For the text-containing cell, return its midpoint in (x, y) coordinate format. 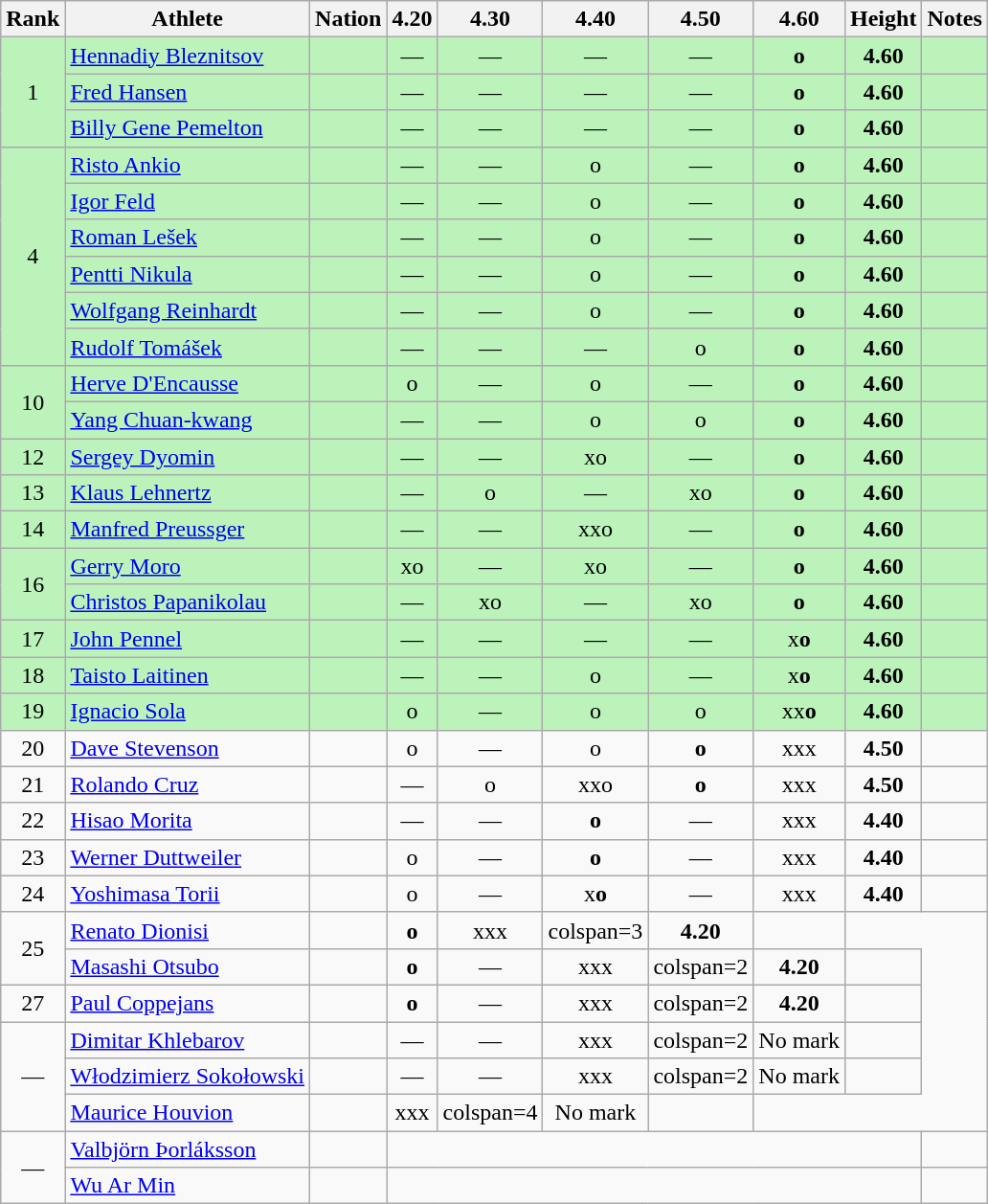
Christos Papanikolau (188, 602)
16 (33, 584)
21 (33, 784)
14 (33, 530)
Hennadiy Bleznitsov (188, 56)
Notes (954, 19)
Wu Ar Min (188, 1186)
Manfred Preussger (188, 530)
12 (33, 457)
colspan=3 (595, 930)
19 (33, 712)
4.30 (490, 19)
Renato Dionisi (188, 930)
Ignacio Sola (188, 712)
Hisao Morita (188, 821)
Risto Ankio (188, 165)
colspan=4 (490, 1113)
Pentti Nikula (188, 274)
Valbjörn Þorláksson (188, 1149)
Maurice Houvion (188, 1113)
Igor Feld (188, 201)
Rolando Cruz (188, 784)
Masashi Otsubo (188, 966)
Dimitar Khlebarov (188, 1039)
17 (33, 639)
20 (33, 748)
Height (884, 19)
Roman Lešek (188, 238)
Sergey Dyomin (188, 457)
Werner Duttweiler (188, 857)
Billy Gene Pemelton (188, 128)
24 (33, 894)
Taisto Laitinen (188, 675)
Rank (33, 19)
Wolfgang Reinhardt (188, 310)
23 (33, 857)
13 (33, 493)
Gerry Moro (188, 566)
25 (33, 948)
4 (33, 256)
Włodzimierz Sokołowski (188, 1077)
Klaus Lehnertz (188, 493)
Fred Hansen (188, 92)
Herve D'Encausse (188, 383)
Rudolf Tomášek (188, 347)
John Pennel (188, 639)
18 (33, 675)
Dave Stevenson (188, 748)
10 (33, 401)
Yang Chuan-kwang (188, 420)
Nation (348, 19)
Athlete (188, 19)
Paul Coppejans (188, 1003)
1 (33, 92)
27 (33, 1003)
22 (33, 821)
Yoshimasa Torii (188, 894)
